Determine the [x, y] coordinate at the center of the cell enclosing the given text.  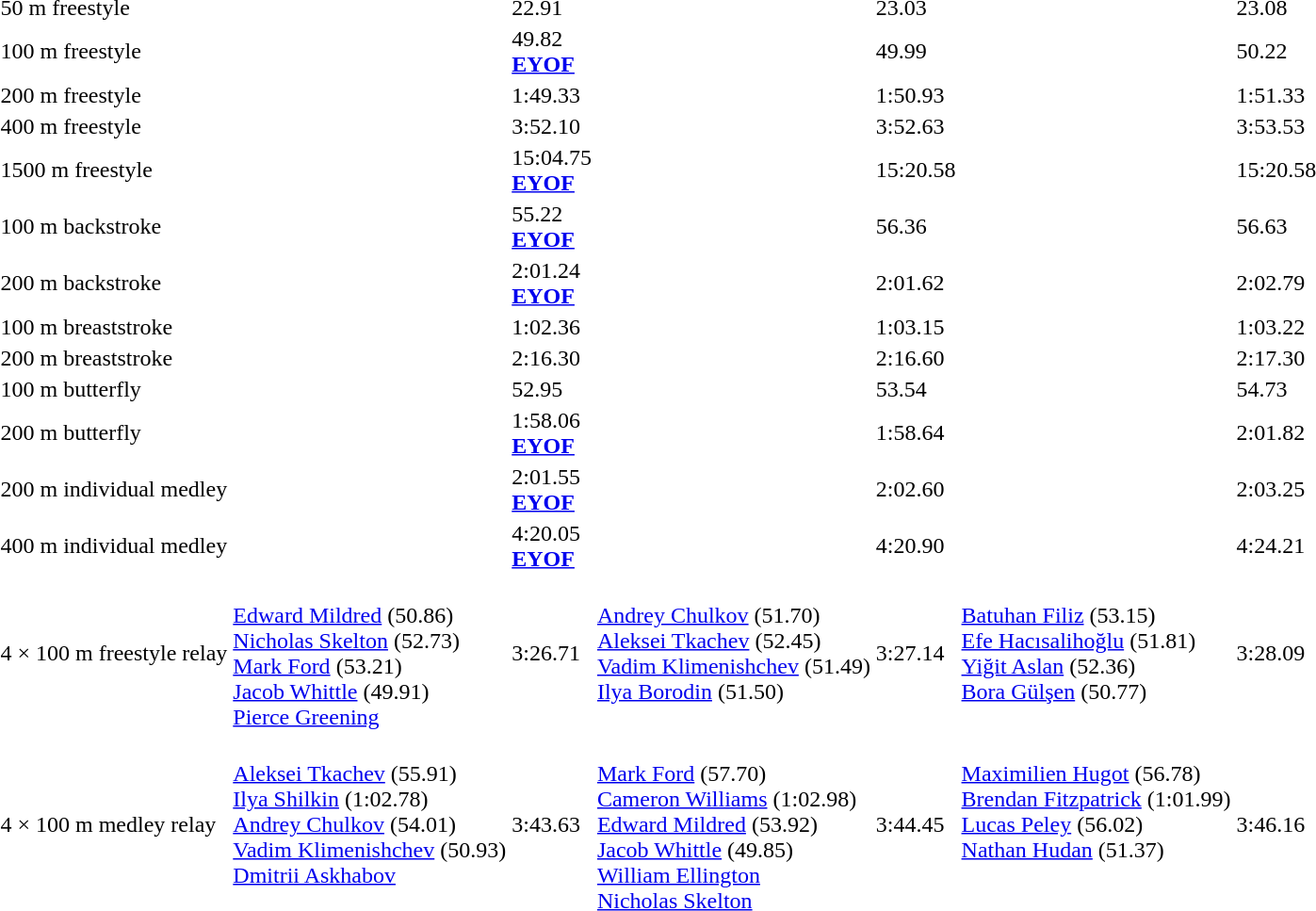
52.95 [552, 389]
Edward Mildred (50.86)Nicholas Skelton (52.73)Mark Ford (53.21)Jacob Whittle (49.91)Pierce Greening [369, 654]
1:50.93 [916, 95]
Batuhan Filiz (53.15)Efe Hacısalihoğlu (51.81)Yiğit Aslan (52.36)Bora Gülşen (50.77) [1097, 654]
3:52.63 [916, 126]
1:58.64 [916, 433]
49.82EYOF [552, 51]
1:49.33 [552, 95]
1:58.06EYOF [552, 433]
3:27.14 [916, 654]
2:01.55EYOF [552, 490]
49.99 [916, 51]
2:16.30 [552, 358]
53.54 [916, 389]
1:02.36 [552, 327]
4:20.90 [916, 546]
2:01.62 [916, 283]
15:04.75EYOF [552, 170]
2:16.60 [916, 358]
3:26.71 [552, 654]
Andrey Chulkov (51.70)Aleksei Tkachev (52.45)Vadim Klimenishchev (51.49)Ilya Borodin (51.50) [733, 654]
55.22EYOF [552, 226]
4:20.05EYOF [552, 546]
2:02.60 [916, 490]
1:03.15 [916, 327]
15:20.58 [916, 170]
2:01.24EYOF [552, 283]
3:52.10 [552, 126]
56.36 [916, 226]
